Scan for the cell matching the given text and deliver its [X, Y] coordinate at center. 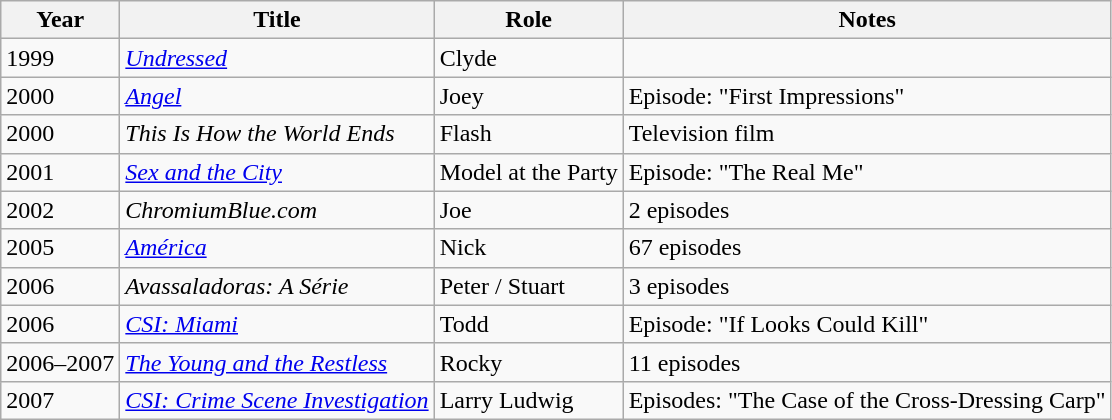
The Young and the Restless [277, 362]
Flash [528, 134]
Todd [528, 324]
Year [60, 20]
Nick [528, 248]
Model at the Party [528, 172]
2001 [60, 172]
Joey [528, 96]
Sex and the City [277, 172]
ChromiumBlue.com [277, 210]
2007 [60, 400]
2005 [60, 248]
Notes [867, 20]
3 episodes [867, 286]
Rocky [528, 362]
2002 [60, 210]
Peter / Stuart [528, 286]
This Is How the World Ends [277, 134]
Angel [277, 96]
Episode: "If Looks Could Kill" [867, 324]
Episode: "First Impressions" [867, 96]
Larry Ludwig [528, 400]
CSI: Crime Scene Investigation [277, 400]
Clyde [528, 58]
Joe [528, 210]
Avassaladoras: A Série [277, 286]
Title [277, 20]
Role [528, 20]
11 episodes [867, 362]
Undressed [277, 58]
América [277, 248]
67 episodes [867, 248]
Episodes: "The Case of the Cross-Dressing Carp" [867, 400]
Television film [867, 134]
1999 [60, 58]
Episode: "The Real Me" [867, 172]
CSI: Miami [277, 324]
2006–2007 [60, 362]
2 episodes [867, 210]
